From the cell containing the given text, extract its center point as (X, Y) coordinate. 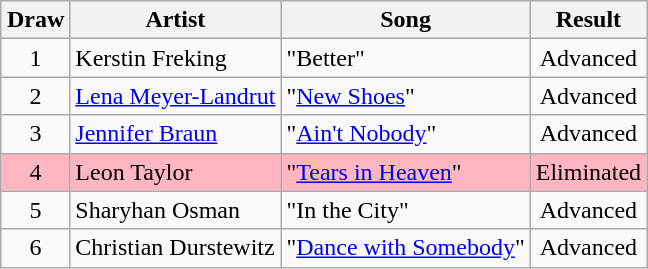
"Ain't Nobody" (406, 134)
5 (35, 210)
Sharyhan Osman (176, 210)
Song (406, 20)
Leon Taylor (176, 172)
1 (35, 58)
2 (35, 96)
Lena Meyer-Landrut (176, 96)
"Better" (406, 58)
Result (588, 20)
4 (35, 172)
Draw (35, 20)
"New Shoes" (406, 96)
Artist (176, 20)
Kerstin Freking (176, 58)
Eliminated (588, 172)
3 (35, 134)
Jennifer Braun (176, 134)
6 (35, 248)
Christian Durstewitz (176, 248)
"In the City" (406, 210)
"Dance with Somebody" (406, 248)
"Tears in Heaven" (406, 172)
